Provide the [X, Y] coordinate of the cell's center where the given text is located.  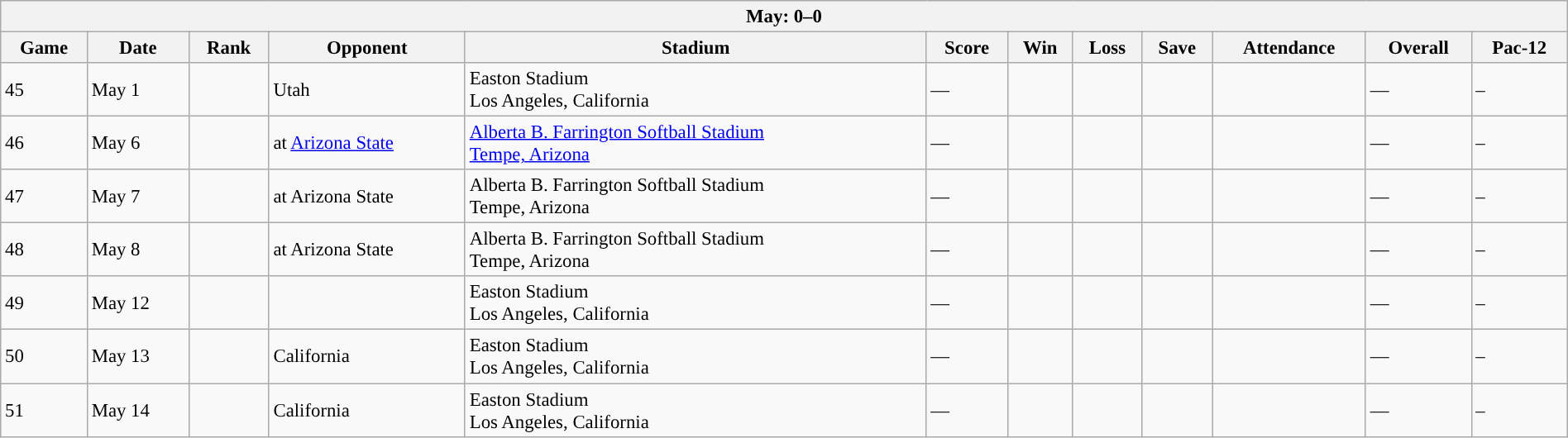
47 [45, 197]
Opponent [367, 47]
Pac-12 [1519, 47]
May: 0–0 [784, 17]
May 1 [137, 89]
Score [967, 47]
May 8 [137, 250]
Date [137, 47]
May 14 [137, 410]
May 13 [137, 357]
Rank [228, 47]
49 [45, 302]
Game [45, 47]
50 [45, 357]
Win [1040, 47]
Attendance [1288, 47]
Utah [367, 89]
May 12 [137, 302]
51 [45, 410]
May 7 [137, 197]
45 [45, 89]
Loss [1107, 47]
Overall [1418, 47]
46 [45, 144]
Stadium [696, 47]
May 6 [137, 144]
48 [45, 250]
Save [1178, 47]
